Provide the [x, y] coordinate of the cell's center where the given text is located.  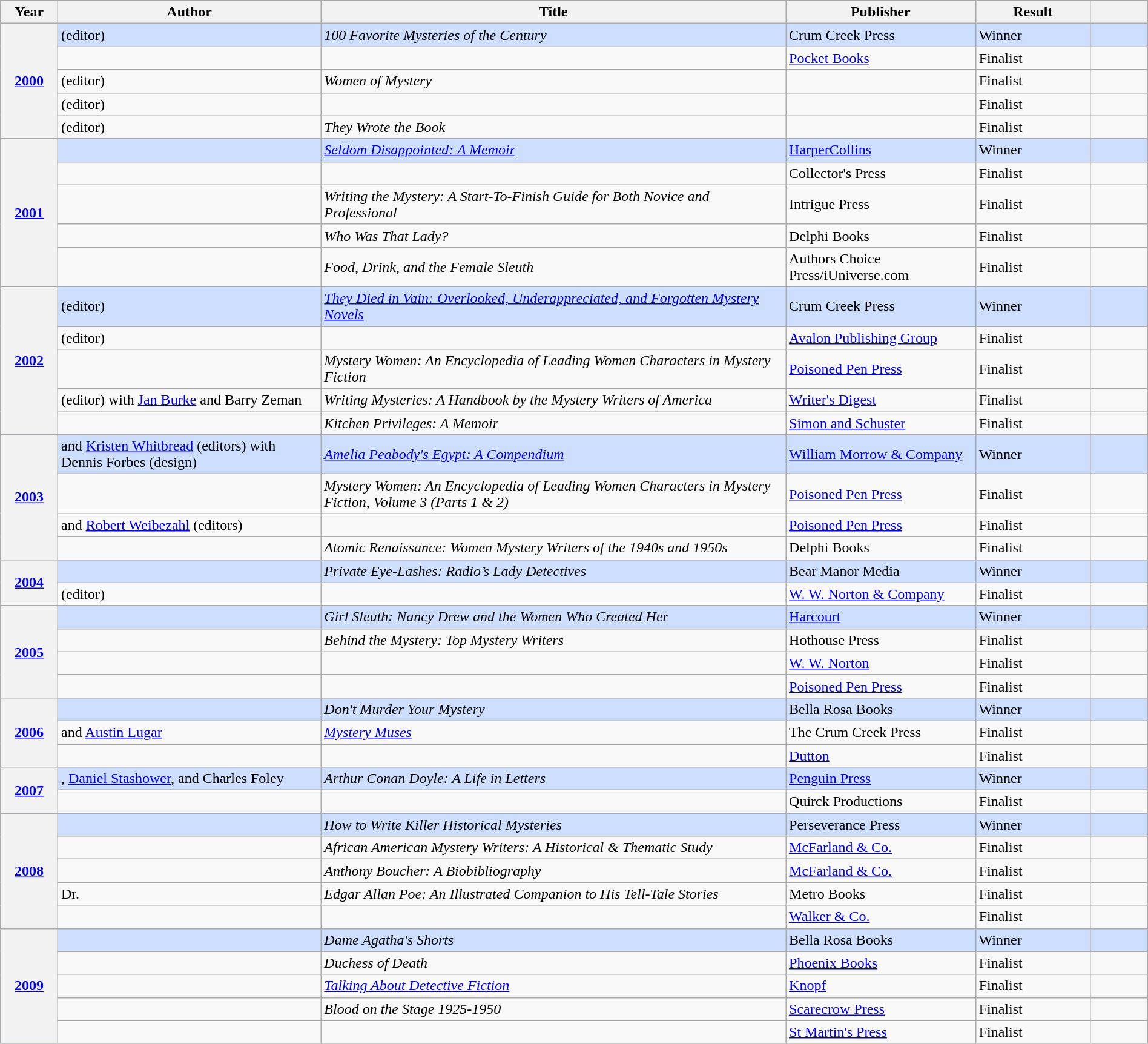
Perseverance Press [881, 825]
2006 [29, 732]
W. W. Norton & Company [881, 594]
African American Mystery Writers: A Historical & Thematic Study [553, 848]
2005 [29, 652]
Anthony Boucher: A Biobibliography [553, 871]
Girl Sleuth: Nancy Drew and the Women Who Created Her [553, 617]
Dame Agatha's Shorts [553, 940]
Blood on the Stage 1925-1950 [553, 1009]
Writer's Digest [881, 400]
Metro Books [881, 894]
Women of Mystery [553, 81]
St Martin's Press [881, 1032]
HarperCollins [881, 150]
Scarecrow Press [881, 1009]
Hothouse Press [881, 640]
Authors Choice Press/iUniverse.com [881, 266]
Knopf [881, 986]
Quirck Productions [881, 802]
Dutton [881, 755]
Edgar Allan Poe: An Illustrated Companion to His Tell-Tale Stories [553, 894]
Title [553, 12]
Pocket Books [881, 58]
Penguin Press [881, 779]
Simon and Schuster [881, 423]
Behind the Mystery: Top Mystery Writers [553, 640]
2001 [29, 213]
Walker & Co. [881, 917]
Phoenix Books [881, 963]
Publisher [881, 12]
Private Eye-Lashes: Radio’s Lady Detectives [553, 571]
Year [29, 12]
Writing the Mystery: A Start-To-Finish Guide for Both Novice and Professional [553, 205]
Intrigue Press [881, 205]
Mystery Women: An Encyclopedia of Leading Women Characters in Mystery Fiction, Volume 3 (Parts 1 & 2) [553, 494]
Who Was That Lady? [553, 236]
Avalon Publishing Group [881, 337]
Arthur Conan Doyle: A Life in Letters [553, 779]
2007 [29, 790]
They Died in Vain: Overlooked, Underappreciated, and Forgotten Mystery Novels [553, 306]
, Daniel Stashower, and Charles Foley [189, 779]
2002 [29, 360]
Don't Murder Your Mystery [553, 709]
Collector's Press [881, 173]
How to Write Killer Historical Mysteries [553, 825]
and Kristen Whitbread (editors) with Dennis Forbes (design) [189, 454]
Kitchen Privileges: A Memoir [553, 423]
2003 [29, 497]
They Wrote the Book [553, 127]
Duchess of Death [553, 963]
The Crum Creek Press [881, 732]
2004 [29, 583]
and Robert Weibezahl (editors) [189, 525]
(editor) with Jan Burke and Barry Zeman [189, 400]
Amelia Peabody's Egypt: A Compendium [553, 454]
2008 [29, 871]
Mystery Women: An Encyclopedia of Leading Women Characters in Mystery Fiction [553, 369]
Atomic Renaissance: Women Mystery Writers of the 1940s and 1950s [553, 548]
Talking About Detective Fiction [553, 986]
Bear Manor Media [881, 571]
Author [189, 12]
100 Favorite Mysteries of the Century [553, 35]
Dr. [189, 894]
Food, Drink, and the Female Sleuth [553, 266]
W. W. Norton [881, 663]
Writing Mysteries: A Handbook by the Mystery Writers of America [553, 400]
Harcourt [881, 617]
William Morrow & Company [881, 454]
Mystery Muses [553, 732]
2009 [29, 986]
and Austin Lugar [189, 732]
Seldom Disappointed: A Memoir [553, 150]
Result [1033, 12]
2000 [29, 81]
